Provide the [X, Y] coordinate of the cell's center where the given text is located.  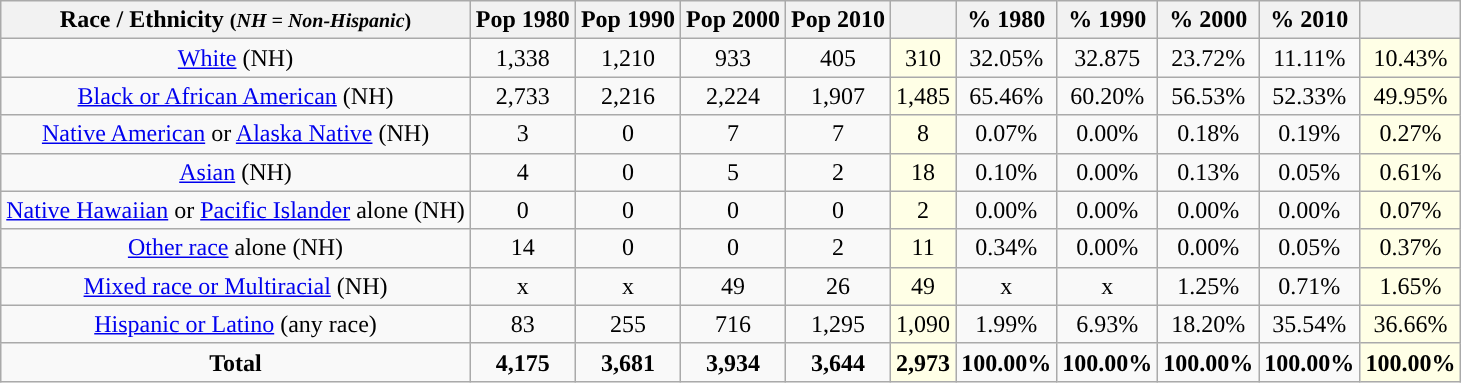
1,210 [628, 58]
1.25% [1208, 286]
% 1980 [1006, 20]
2,224 [732, 96]
60.20% [1108, 96]
0.27% [1410, 134]
1.65% [1410, 286]
White (NH) [236, 58]
1,338 [522, 58]
2,216 [628, 96]
36.66% [1410, 324]
56.53% [1208, 96]
Mixed race or Multiracial (NH) [236, 286]
35.54% [1310, 324]
49.95% [1410, 96]
0.71% [1310, 286]
0.37% [1410, 248]
3,644 [838, 362]
Asian (NH) [236, 172]
2,973 [924, 362]
310 [924, 58]
0.13% [1208, 172]
Black or African American (NH) [236, 96]
255 [628, 324]
% 2010 [1310, 20]
Pop 2010 [838, 20]
716 [732, 324]
83 [522, 324]
3,681 [628, 362]
933 [732, 58]
52.33% [1310, 96]
1,090 [924, 324]
% 2000 [1208, 20]
Other race alone (NH) [236, 248]
0.19% [1310, 134]
Pop 2000 [732, 20]
3 [522, 134]
Pop 1990 [628, 20]
0.10% [1006, 172]
11 [924, 248]
18.20% [1208, 324]
4,175 [522, 362]
32.875 [1108, 58]
Pop 1980 [522, 20]
6.93% [1108, 324]
26 [838, 286]
32.05% [1006, 58]
5 [732, 172]
1.99% [1006, 324]
Race / Ethnicity (NH = Non-Hispanic) [236, 20]
1,907 [838, 96]
0.18% [1208, 134]
14 [522, 248]
Hispanic or Latino (any race) [236, 324]
Native Hawaiian or Pacific Islander alone (NH) [236, 210]
0.34% [1006, 248]
3,934 [732, 362]
18 [924, 172]
23.72% [1208, 58]
% 1990 [1108, 20]
Total [236, 362]
1,295 [838, 324]
11.11% [1310, 58]
8 [924, 134]
1,485 [924, 96]
2,733 [522, 96]
Native American or Alaska Native (NH) [236, 134]
405 [838, 58]
0.61% [1410, 172]
4 [522, 172]
65.46% [1006, 96]
10.43% [1410, 58]
